From the cell containing the given text, extract its center point as (x, y) coordinate. 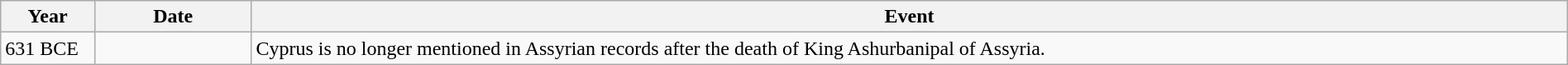
Date (172, 17)
Cyprus is no longer mentioned in Assyrian records after the death of King Ashurbanipal of Assyria. (910, 48)
Event (910, 17)
631 BCE (48, 48)
Year (48, 17)
